Find where the given text appears and provide that cell's center as [X, Y] coordinate. 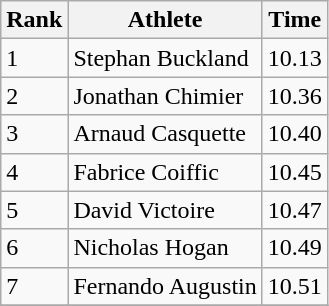
10.13 [294, 58]
Stephan Buckland [165, 58]
10.47 [294, 210]
10.51 [294, 286]
Rank [34, 20]
6 [34, 248]
5 [34, 210]
7 [34, 286]
Time [294, 20]
Fabrice Coiffic [165, 172]
David Victoire [165, 210]
10.45 [294, 172]
10.40 [294, 134]
Nicholas Hogan [165, 248]
3 [34, 134]
10.49 [294, 248]
Arnaud Casquette [165, 134]
10.36 [294, 96]
Jonathan Chimier [165, 96]
1 [34, 58]
4 [34, 172]
2 [34, 96]
Fernando Augustin [165, 286]
Athlete [165, 20]
